Pinpoint the cell where the given text exists, returning its [x, y] midpoint coordinate. 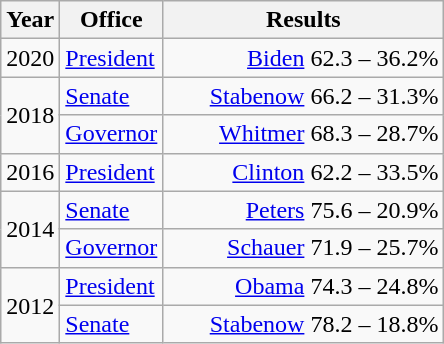
Obama 74.3 – 24.8% [304, 286]
2018 [30, 115]
Schauer 71.9 – 25.7% [304, 248]
2014 [30, 229]
Whitmer 68.3 – 28.7% [304, 134]
Clinton 62.2 – 33.5% [304, 172]
Results [304, 20]
2016 [30, 172]
Biden 62.3 – 36.2% [304, 58]
Stabenow 78.2 – 18.8% [304, 324]
Office [112, 20]
Peters 75.6 – 20.9% [304, 210]
Stabenow 66.2 – 31.3% [304, 96]
2012 [30, 305]
2020 [30, 58]
Year [30, 20]
